Return the [X, Y] coordinate for the center point of the cell that contains the specified text.  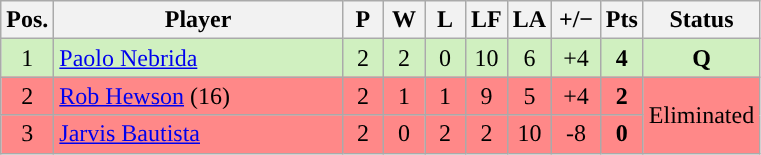
Q [701, 58]
Pts [622, 20]
5 [529, 96]
Jarvis Bautista [198, 134]
4 [622, 58]
W [404, 20]
9 [487, 96]
Status [701, 20]
Player [198, 20]
+/− [576, 20]
L [444, 20]
Eliminated [701, 115]
LF [487, 20]
Pos. [28, 20]
Rob Hewson (16) [198, 96]
Paolo Nebrida [198, 58]
6 [529, 58]
LA [529, 20]
3 [28, 134]
-8 [576, 134]
P [362, 20]
